Determine the [x, y] coordinate at the center of the cell enclosing the given text.  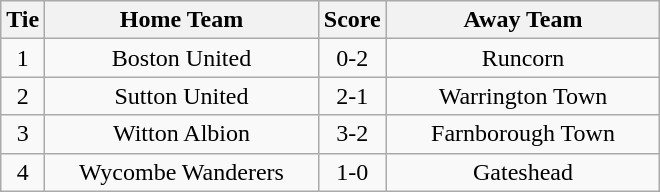
3 [23, 134]
Gateshead [523, 172]
Score [352, 20]
Wycombe Wanderers [182, 172]
4 [23, 172]
3-2 [352, 134]
Witton Albion [182, 134]
Runcorn [523, 58]
Tie [23, 20]
Boston United [182, 58]
2-1 [352, 96]
Home Team [182, 20]
Sutton United [182, 96]
Farnborough Town [523, 134]
0-2 [352, 58]
2 [23, 96]
Warrington Town [523, 96]
Away Team [523, 20]
1-0 [352, 172]
1 [23, 58]
